Scan for the cell matching the given text and deliver its (X, Y) coordinate at center. 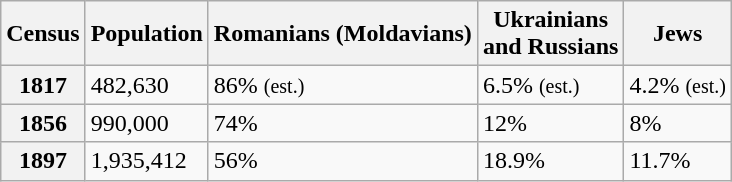
11.7% (678, 161)
990,000 (146, 123)
Romanians (Moldavians) (342, 34)
74% (342, 123)
Census (43, 34)
Ukrainians and Russians (550, 34)
86% (est.) (342, 85)
1817 (43, 85)
1897 (43, 161)
Population (146, 34)
482,630 (146, 85)
12% (550, 123)
6.5% (est.) (550, 85)
1856 (43, 123)
1,935,412 (146, 161)
4.2% (est.) (678, 85)
Jews (678, 34)
8% (678, 123)
18.9% (550, 161)
56% (342, 161)
